Return [X, Y] of the center of cell containing provided text 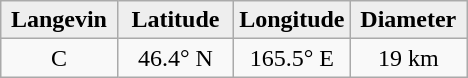
19 km [408, 58]
Latitude [175, 20]
Langevin [59, 20]
Longitude [292, 20]
C [59, 58]
46.4° N [175, 58]
Diameter [408, 20]
165.5° E [292, 58]
